From the cell containing the given text, extract its center point as [x, y] coordinate. 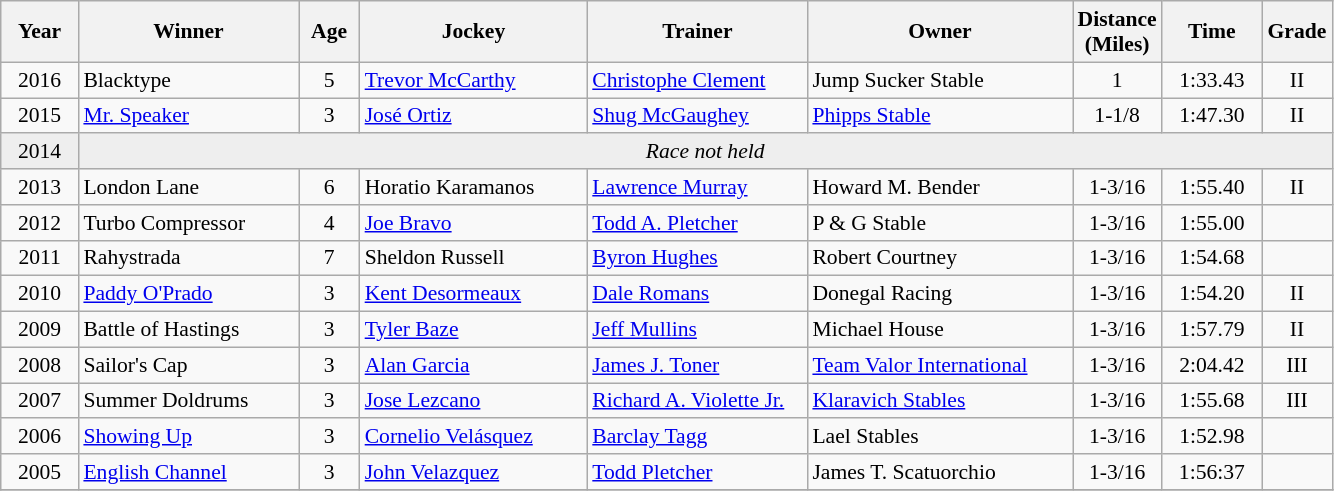
2005 [40, 472]
Rahystrada [188, 258]
Byron Hughes [697, 258]
Paddy O'Prado [188, 294]
1:47.30 [1212, 116]
Sheldon Russell [474, 258]
Todd A. Pletcher [697, 223]
Time [1212, 32]
Kent Desormeaux [474, 294]
1-1/8 [1116, 116]
4 [328, 223]
Phipps Stable [940, 116]
John Velazquez [474, 472]
Sailor's Cap [188, 365]
2008 [40, 365]
Summer Doldrums [188, 401]
2013 [40, 187]
6 [328, 187]
Joe Bravo [474, 223]
Jockey [474, 32]
Dale Romans [697, 294]
Age [328, 32]
2015 [40, 116]
2006 [40, 437]
Jump Sucker Stable [940, 80]
1:57.79 [1212, 330]
Todd Pletcher [697, 472]
London Lane [188, 187]
2016 [40, 80]
2014 [40, 152]
1:52.98 [1212, 437]
Donegal Racing [940, 294]
7 [328, 258]
Mr. Speaker [188, 116]
2011 [40, 258]
Distance (Miles) [1116, 32]
Richard A. Violette Jr. [697, 401]
Owner [940, 32]
1:56:37 [1212, 472]
Klaravich Stables [940, 401]
2:04.42 [1212, 365]
Grade [1297, 32]
Alan Garcia [474, 365]
1:54.20 [1212, 294]
Christophe Clement [697, 80]
1 [1116, 80]
English Channel [188, 472]
Year [40, 32]
Howard M. Bender [940, 187]
José Ortiz [474, 116]
1:55.40 [1212, 187]
James T. Scatuorchio [940, 472]
Barclay Tagg [697, 437]
James J. Toner [697, 365]
1:54.68 [1212, 258]
Jose Lezcano [474, 401]
Cornelio Velásquez [474, 437]
5 [328, 80]
Michael House [940, 330]
2007 [40, 401]
P & G Stable [940, 223]
Turbo Compressor [188, 223]
Trainer [697, 32]
2009 [40, 330]
Blacktype [188, 80]
1:33.43 [1212, 80]
Lawrence Murray [697, 187]
Horatio Karamanos [474, 187]
Tyler Baze [474, 330]
Team Valor International [940, 365]
Trevor McCarthy [474, 80]
2010 [40, 294]
1:55.68 [1212, 401]
1:55.00 [1212, 223]
Robert Courtney [940, 258]
Jeff Mullins [697, 330]
2012 [40, 223]
Showing Up [188, 437]
Winner [188, 32]
Race not held [705, 152]
Shug McGaughey [697, 116]
Lael Stables [940, 437]
Battle of Hastings [188, 330]
